For the text-containing cell, return its midpoint in (X, Y) coordinate format. 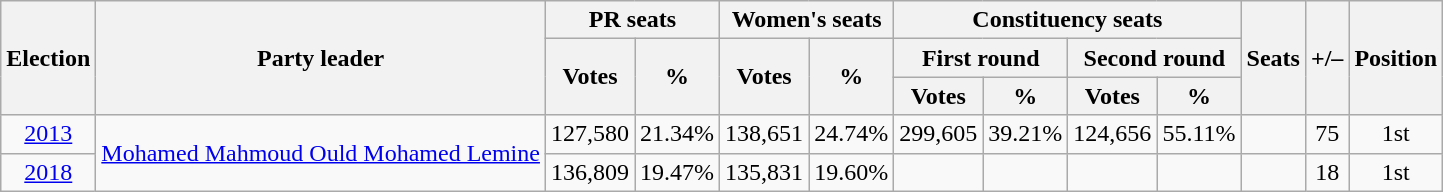
19.60% (852, 172)
39.21% (1026, 134)
PR seats (632, 20)
124,656 (1112, 134)
2013 (48, 134)
Seats (1273, 58)
First round (981, 58)
75 (1326, 134)
127,580 (590, 134)
19.47% (678, 172)
+/– (1326, 58)
Position (1396, 58)
2018 (48, 172)
21.34% (678, 134)
18 (1326, 172)
Second round (1154, 58)
Constituency seats (1068, 20)
138,651 (764, 134)
55.11% (1199, 134)
Mohamed Mahmoud Ould Mohamed Lemine (321, 153)
299,605 (938, 134)
Women's seats (807, 20)
136,809 (590, 172)
24.74% (852, 134)
135,831 (764, 172)
Election (48, 58)
Party leader (321, 58)
